Capture the cell that displays the provided text and extract its [x, y] central coordinate. 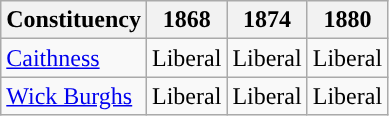
Caithness [74, 58]
1868 [186, 20]
1874 [267, 20]
1880 [347, 20]
Constituency [74, 20]
Wick Burghs [74, 96]
